Pinpoint the cell where the given text exists, returning its (x, y) midpoint coordinate. 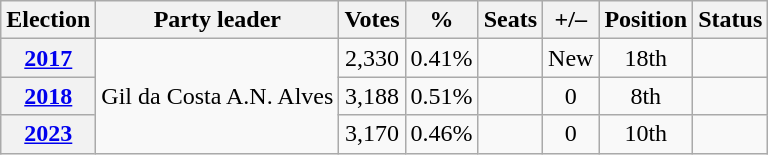
0.51% (442, 96)
+/– (571, 20)
Party leader (218, 20)
2017 (48, 58)
Gil da Costa A.N. Alves (218, 96)
0.46% (442, 134)
2,330 (372, 58)
% (442, 20)
Votes (372, 20)
3,170 (372, 134)
Status (730, 20)
18th (646, 58)
2023 (48, 134)
Election (48, 20)
0.41% (442, 58)
10th (646, 134)
8th (646, 96)
Position (646, 20)
New (571, 58)
2018 (48, 96)
Seats (510, 20)
3,188 (372, 96)
